Detect which cell encompasses the target text, then output its (X, Y) center coordinate. 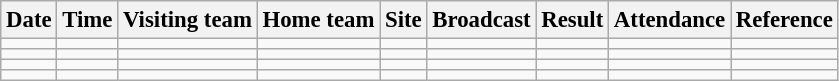
Reference (785, 20)
Visiting team (188, 20)
Attendance (670, 20)
Site (404, 20)
Time (88, 20)
Broadcast (482, 20)
Home team (318, 20)
Date (29, 20)
Result (572, 20)
